Pinpoint the cell where the given text exists, returning its (x, y) midpoint coordinate. 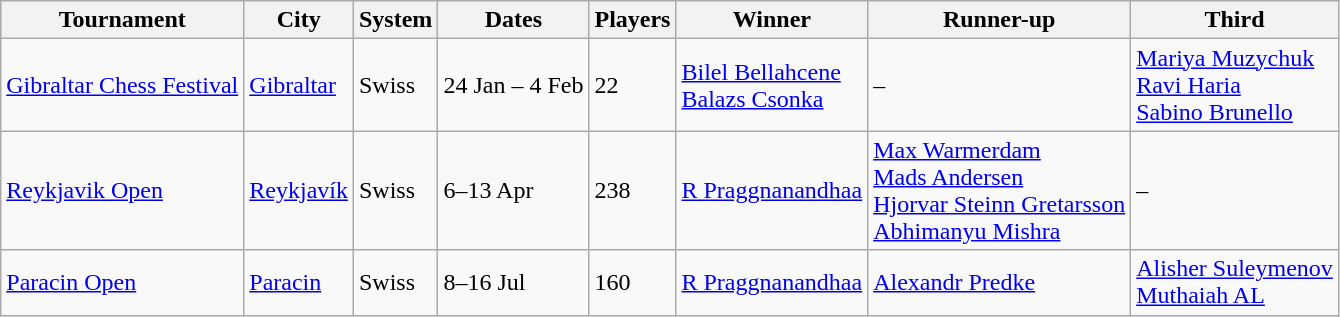
Reykjavík (299, 190)
238 (632, 190)
Runner-up (1000, 20)
System (395, 20)
22 (632, 85)
Bilel Bellahcene Balazs Csonka (772, 85)
6–13 Apr (514, 190)
Gibraltar (299, 85)
Gibraltar Chess Festival (122, 85)
Reykjavik Open (122, 190)
Winner (772, 20)
Players (632, 20)
Alexandr Predke (1000, 282)
Dates (514, 20)
Third (1235, 20)
Mariya Muzychuk Ravi Haria Sabino Brunello (1235, 85)
8–16 Jul (514, 282)
Paracin (299, 282)
Max Warmerdam Mads Andersen Hjorvar Steinn Gretarsson Abhimanyu Mishra (1000, 190)
160 (632, 282)
Tournament (122, 20)
24 Jan – 4 Feb (514, 85)
Alisher Suleymenov Muthaiah AL (1235, 282)
City (299, 20)
Paracin Open (122, 282)
